From the cell containing the given text, extract its center point as (X, Y) coordinate. 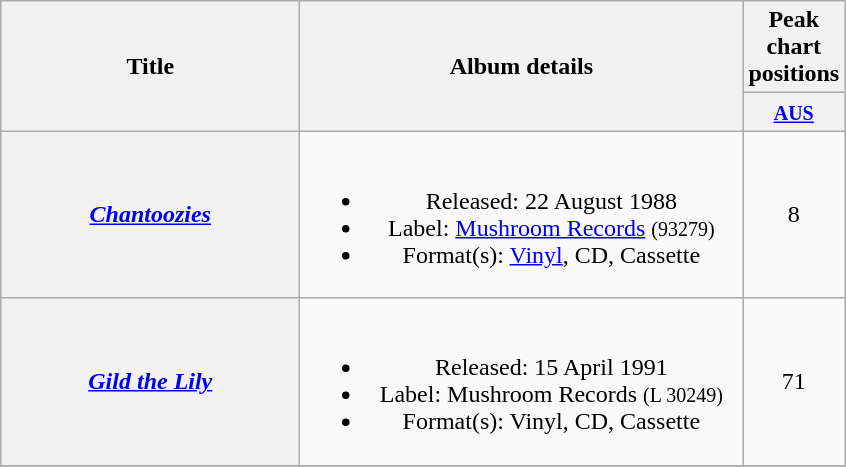
Chantoozies (150, 214)
AUS (794, 112)
Released: 22 August 1988Label: Mushroom Records (93279)Format(s): Vinyl, CD, Cassette (522, 214)
8 (794, 214)
Title (150, 66)
Released: 15 April 1991Label: Mushroom Records (L 30249)Format(s): Vinyl, CD, Cassette (522, 382)
Album details (522, 66)
Gild the Lily (150, 382)
71 (794, 382)
Peak chartpositions (794, 47)
